Return the (x, y) coordinate for the center point of the cell that contains the specified text.  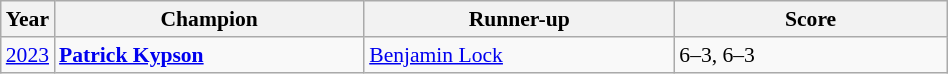
Score (810, 19)
Champion (209, 19)
Runner-up (519, 19)
Patrick Kypson (209, 55)
Benjamin Lock (519, 55)
Year (28, 19)
2023 (28, 55)
6–3, 6–3 (810, 55)
